For the text-containing cell, return its midpoint in (x, y) coordinate format. 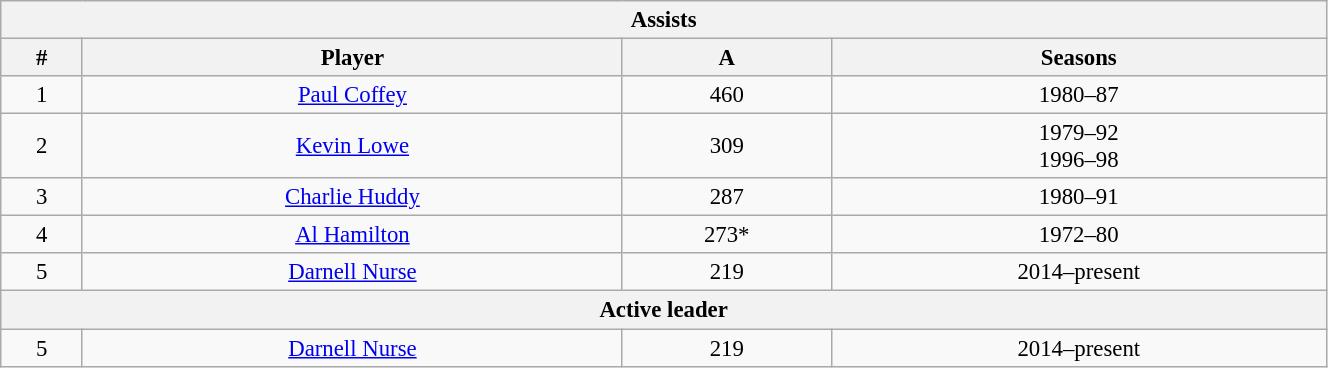
Active leader (664, 310)
2 (42, 146)
1980–91 (1078, 197)
1972–80 (1078, 235)
Al Hamilton (352, 235)
1979–921996–98 (1078, 146)
309 (726, 146)
273* (726, 235)
4 (42, 235)
Kevin Lowe (352, 146)
287 (726, 197)
1980–87 (1078, 95)
Charlie Huddy (352, 197)
Player (352, 58)
Seasons (1078, 58)
460 (726, 95)
# (42, 58)
1 (42, 95)
3 (42, 197)
A (726, 58)
Assists (664, 20)
Paul Coffey (352, 95)
